Pinpoint the cell where the given text exists, returning its (X, Y) midpoint coordinate. 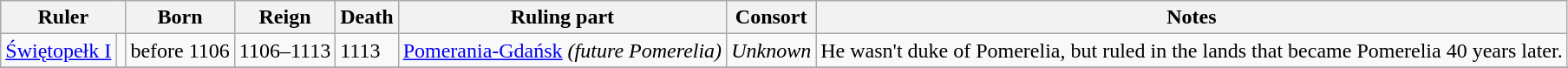
Notes (1192, 17)
Ruler (63, 17)
Born (180, 17)
1106–1113 (284, 51)
Świętopełk I (59, 51)
Reign (284, 17)
1113 (367, 51)
Pomerania-Gdańsk (future Pomerelia) (562, 51)
before 1106 (180, 51)
He wasn't duke of Pomerelia, but ruled in the lands that became Pomerelia 40 years later. (1192, 51)
Consort (772, 17)
Ruling part (562, 17)
Death (367, 17)
Unknown (772, 51)
